Pinpoint the cell where the given text exists, returning its [x, y] midpoint coordinate. 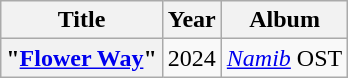
Year [192, 20]
Namib OST [284, 58]
"Flower Way" [82, 58]
2024 [192, 58]
Title [82, 20]
Album [284, 20]
